Scan for the cell matching the given text and deliver its (x, y) coordinate at center. 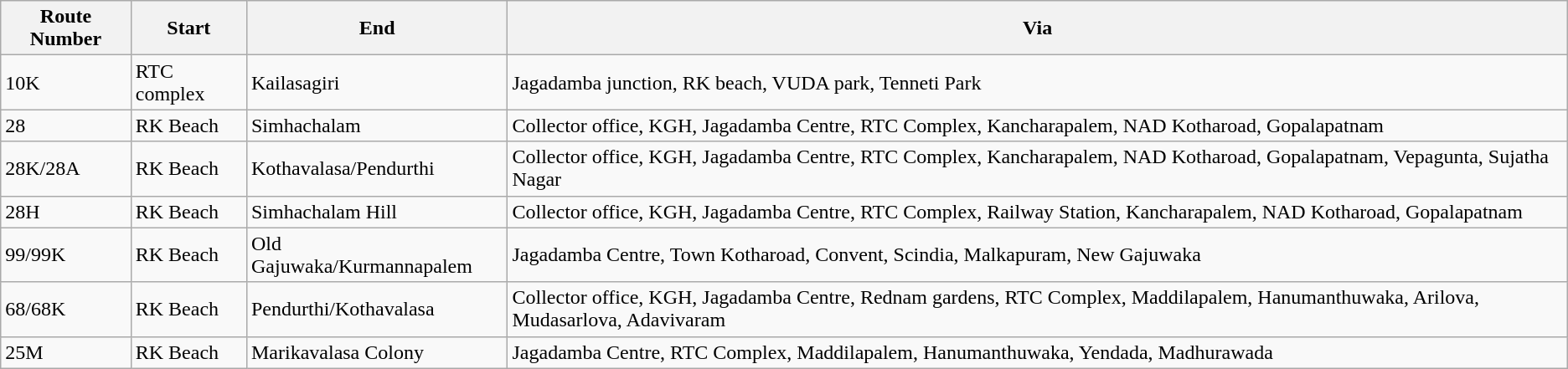
Collector office, KGH, Jagadamba Centre, RTC Complex, Railway Station, Kancharapalem, NAD Kotharoad, Gopalapatnam (1037, 212)
Collector office, KGH, Jagadamba Centre, Rednam gardens, RTC Complex, Maddilapalem, Hanumanthuwaka, Arilova, Mudasarlova, Adavivaram (1037, 310)
68/68K (65, 310)
Simhachalam (377, 126)
Collector office, KGH, Jagadamba Centre, RTC Complex, Kancharapalem, NAD Kotharoad, Gopalapatnam (1037, 126)
25M (65, 352)
28H (65, 212)
28 (65, 126)
Jagadamba Centre, Town Kotharoad, Convent, Scindia, Malkapuram, New Gajuwaka (1037, 254)
Old Gajuwaka/Kurmannapalem (377, 254)
Route Number (65, 28)
Jagadamba Centre, RTC Complex, Maddilapalem, Hanumanthuwaka, Yendada, Madhurawada (1037, 352)
Marikavalasa Colony (377, 352)
Start (188, 28)
Kothavalasa/Pendurthi (377, 169)
Collector office, KGH, Jagadamba Centre, RTC Complex, Kancharapalem, NAD Kotharoad, Gopalapatnam, Vepagunta, Sujatha Nagar (1037, 169)
28K/28A (65, 169)
Via (1037, 28)
RTC complex (188, 82)
Kailasagiri (377, 82)
Simhachalam Hill (377, 212)
Pendurthi/Kothavalasa (377, 310)
99/99K (65, 254)
10K (65, 82)
End (377, 28)
Jagadamba junction, RK beach, VUDA park, Tenneti Park (1037, 82)
